Locate the cell with the specified text and output its (X, Y) center coordinate. 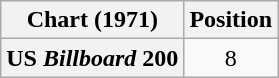
8 (231, 58)
US Billboard 200 (92, 58)
Chart (1971) (92, 20)
Position (231, 20)
